Output the [x, y] coordinate of the center of the cell containing the given text.  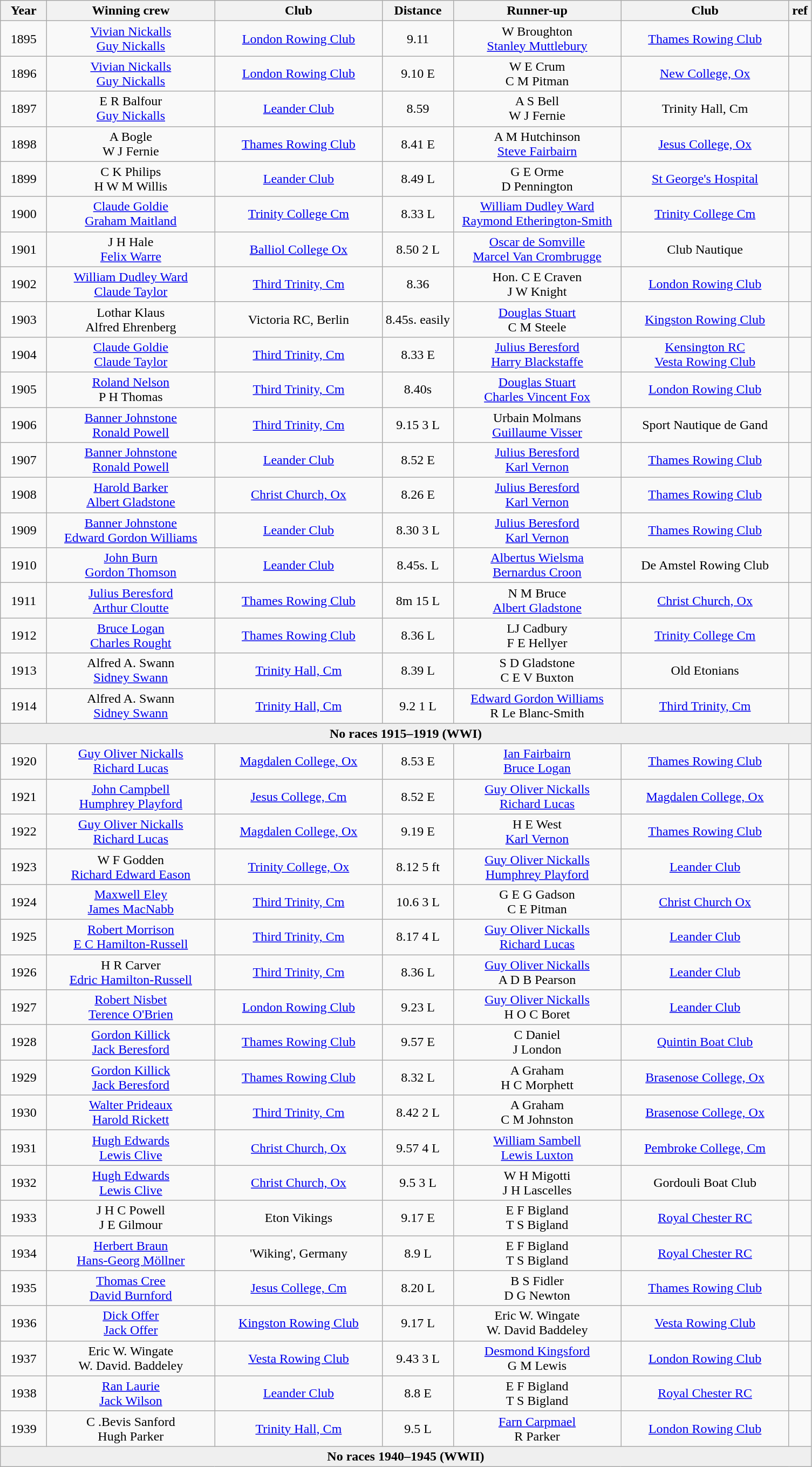
W BroughtonStanley Muttlebury [537, 39]
8.40s [418, 390]
Claude GoldieClaude Taylor [131, 354]
A M HutchinsonSteve Fairbairn [537, 144]
1922 [24, 831]
9.15 3 L [418, 424]
1929 [24, 1077]
Walter PrideauxHarold Rickett [131, 1113]
Ian FairbairnBruce Logan [537, 761]
1900 [24, 214]
A BogleW J Fernie [131, 144]
C K PhilipsH W M Willis [131, 179]
8.41 E [418, 144]
9.23 L [418, 1007]
Victoria RC, Berlin [299, 320]
9.17 E [418, 1218]
8.59 [418, 109]
9.2 1 L [418, 706]
Bruce LoganCharles Rought [131, 636]
1934 [24, 1253]
Runner-up [537, 11]
Hon. C E CravenJ W Knight [537, 284]
Douglas StuartC M Steele [537, 320]
C DanielJ London [537, 1043]
8.33 L [418, 214]
Dick OfferJack Offer [131, 1323]
Edward Gordon WilliamsR Le Blanc-Smith [537, 706]
Balliol College Ox [299, 249]
N M BruceAlbert Gladstone [537, 600]
St George's Hospital [705, 179]
William Dudley WardRaymond Etherington-Smith [537, 214]
1913 [24, 670]
1936 [24, 1323]
John CampbellHumphrey Playford [131, 797]
9.57 4 L [418, 1147]
1925 [24, 937]
1903 [24, 320]
'Wiking', Germany [299, 1253]
1902 [24, 284]
8.50 2 L [418, 249]
Harold BarkerAlbert Gladstone [131, 495]
1928 [24, 1043]
Pembroke College, Cm [705, 1147]
W H MigottiJ H Lascelles [537, 1183]
1920 [24, 761]
8.17 4 L [418, 937]
Guy Oliver NickallsA D B Pearson [537, 972]
8.45s. easily [418, 320]
1912 [24, 636]
1899 [24, 179]
Douglas StuartCharles Vincent Fox [537, 390]
Julius BeresfordArthur Cloutte [131, 600]
Jesus College, Ox [705, 144]
Roland NelsonP H Thomas [131, 390]
J H C PowellJ E Gilmour [131, 1218]
Banner JohnstoneEdward Gordon Williams [131, 530]
1896 [24, 73]
1895 [24, 39]
1908 [24, 495]
1932 [24, 1183]
Oscar de SomvilleMarcel Van Crombrugge [537, 249]
No races 1940–1945 (WWII) [406, 1456]
Robert NisbetTerence O'Brien [131, 1007]
William SambellLewis Luxton [537, 1147]
No races 1915–1919 (WWI) [406, 733]
1937 [24, 1358]
Christ Church Ox [705, 901]
8.42 2 L [418, 1113]
9.17 L [418, 1323]
1930 [24, 1113]
8.39 L [418, 670]
A S BellW J Fernie [537, 109]
Albertus WielsmaBernardus Croon [537, 566]
1923 [24, 867]
Gordouli Boat Club [705, 1183]
8.32 L [418, 1077]
1904 [24, 354]
William Dudley WardClaude Taylor [131, 284]
1939 [24, 1428]
8.33 E [418, 354]
W E CrumC M Pitman [537, 73]
E R BalfourGuy Nickalls [131, 109]
9.11 [418, 39]
1905 [24, 390]
John BurnGordon Thomson [131, 566]
9.43 3 L [418, 1358]
9.19 E [418, 831]
Julius BeresfordHarry Blackstaffe [537, 354]
A GrahamH C Morphett [537, 1077]
8.9 L [418, 1253]
Eton Vikings [299, 1218]
Desmond KingsfordG M Lewis [537, 1358]
W F GoddenRichard Edward Eason [131, 867]
Herbert BraunHans-Georg Möllner [131, 1253]
Sport Nautique de Gand [705, 424]
Robert MorrisonE C Hamilton-Russell [131, 937]
8.8 E [418, 1394]
1906 [24, 424]
9.57 E [418, 1043]
Year [24, 11]
8.26 E [418, 495]
Club Nautique [705, 249]
Old Etonians [705, 670]
Claude GoldieGraham Maitland [131, 214]
Ran LaurieJack Wilson [131, 1394]
Winning crew [131, 11]
Eric W. WingateW. David. Baddeley [131, 1358]
1898 [24, 144]
1935 [24, 1288]
De Amstel Rowing Club [705, 566]
8.49 L [418, 179]
C .Bevis SanfordHugh Parker [131, 1428]
8.12 5 ft [418, 867]
Distance [418, 11]
Eric W. WingateW. David Baddeley [537, 1323]
1933 [24, 1218]
Kensington RCVesta Rowing Club [705, 354]
Farn CarpmaelR Parker [537, 1428]
J H HaleFelix Warre [131, 249]
H R CarverEdric Hamilton-Russell [131, 972]
A GrahamC M Johnston [537, 1113]
Thomas CreeDavid Burnford [131, 1288]
LJ CadburyF E Hellyer [537, 636]
B S FidlerD G Newton [537, 1288]
Lothar KlausAlfred Ehrenberg [131, 320]
Guy Oliver NickallsH O C Boret [537, 1007]
1938 [24, 1394]
8.36 [418, 284]
1909 [24, 530]
S D GladstoneC E V Buxton [537, 670]
8.20 L [418, 1288]
G E OrmeD Pennington [537, 179]
1927 [24, 1007]
1901 [24, 249]
8.45s. L [418, 566]
1910 [24, 566]
8.53 E [418, 761]
Guy Oliver NickallsHumphrey Playford [537, 867]
1926 [24, 972]
9.10 E [418, 73]
New College, Ox [705, 73]
1914 [24, 706]
H E WestKarl Vernon [537, 831]
1924 [24, 901]
1897 [24, 109]
10.6 3 L [418, 901]
1907 [24, 460]
8m 15 L [418, 600]
1911 [24, 600]
1931 [24, 1147]
Trinity College, Ox [299, 867]
ref [800, 11]
G E G GadsonC E Pitman [537, 901]
Maxwell EleyJames MacNabb [131, 901]
Quintin Boat Club [705, 1043]
Urbain MolmansGuillaume Visser [537, 424]
9.5 L [418, 1428]
1921 [24, 797]
8.30 3 L [418, 530]
9.5 3 L [418, 1183]
